Find where the given text appears and provide that cell's center as (x, y) coordinate. 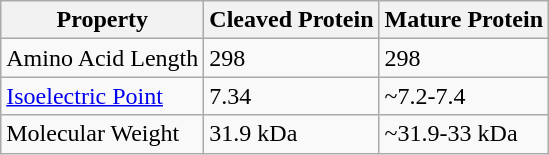
31.9 kDa (292, 134)
~31.9-33 kDa (464, 134)
Mature Protein (464, 20)
Property (102, 20)
7.34 (292, 96)
Isoelectric Point (102, 96)
Amino Acid Length (102, 58)
Cleaved Protein (292, 20)
Molecular Weight (102, 134)
~7.2-7.4 (464, 96)
